Provide the [X, Y] coordinate of the cell's center where the given text is located.  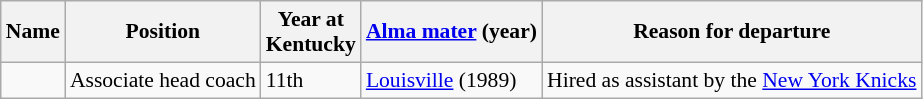
Name [33, 32]
Year atKentucky [311, 32]
Associate head coach [163, 80]
11th [311, 80]
Hired as assistant by the New York Knicks [732, 80]
Louisville (1989) [452, 80]
Position [163, 32]
Reason for departure [732, 32]
Alma mater (year) [452, 32]
